Extract the [X, Y] coordinate from the center of the cell holding the provided text.  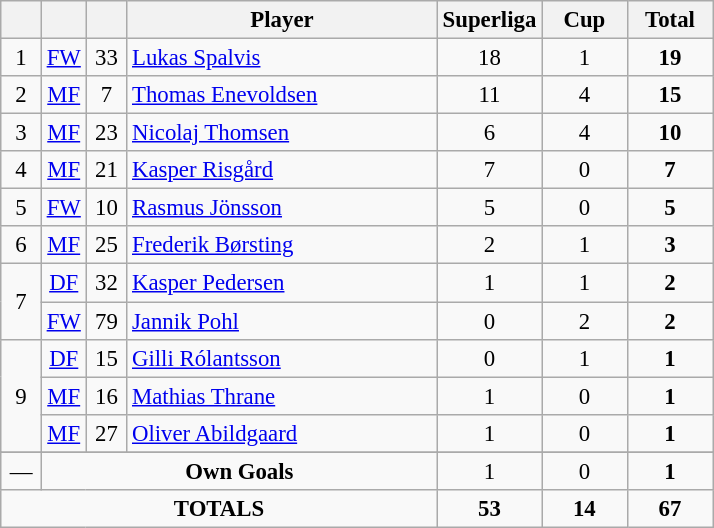
53 [489, 509]
TOTALS [220, 509]
25 [106, 245]
— [22, 471]
Kasper Risgård [282, 170]
67 [670, 509]
9 [22, 396]
32 [106, 283]
21 [106, 170]
Cup [585, 20]
23 [106, 133]
27 [106, 433]
Mathias Thrane [282, 396]
Gilli Rólantsson [282, 358]
Oliver Abildgaard [282, 433]
16 [106, 396]
Thomas Enevoldsen [282, 95]
Player [282, 20]
Lukas Spalvis [282, 58]
Frederik Børsting [282, 245]
Own Goals [239, 471]
Kasper Pedersen [282, 283]
Jannik Pohl [282, 321]
Nicolaj Thomsen [282, 133]
11 [489, 95]
Total [670, 20]
33 [106, 58]
18 [489, 58]
14 [585, 509]
19 [670, 58]
79 [106, 321]
Superliga [489, 20]
Rasmus Jönsson [282, 208]
